Provide the [x, y] coordinate of the cell's center where the given text is located.  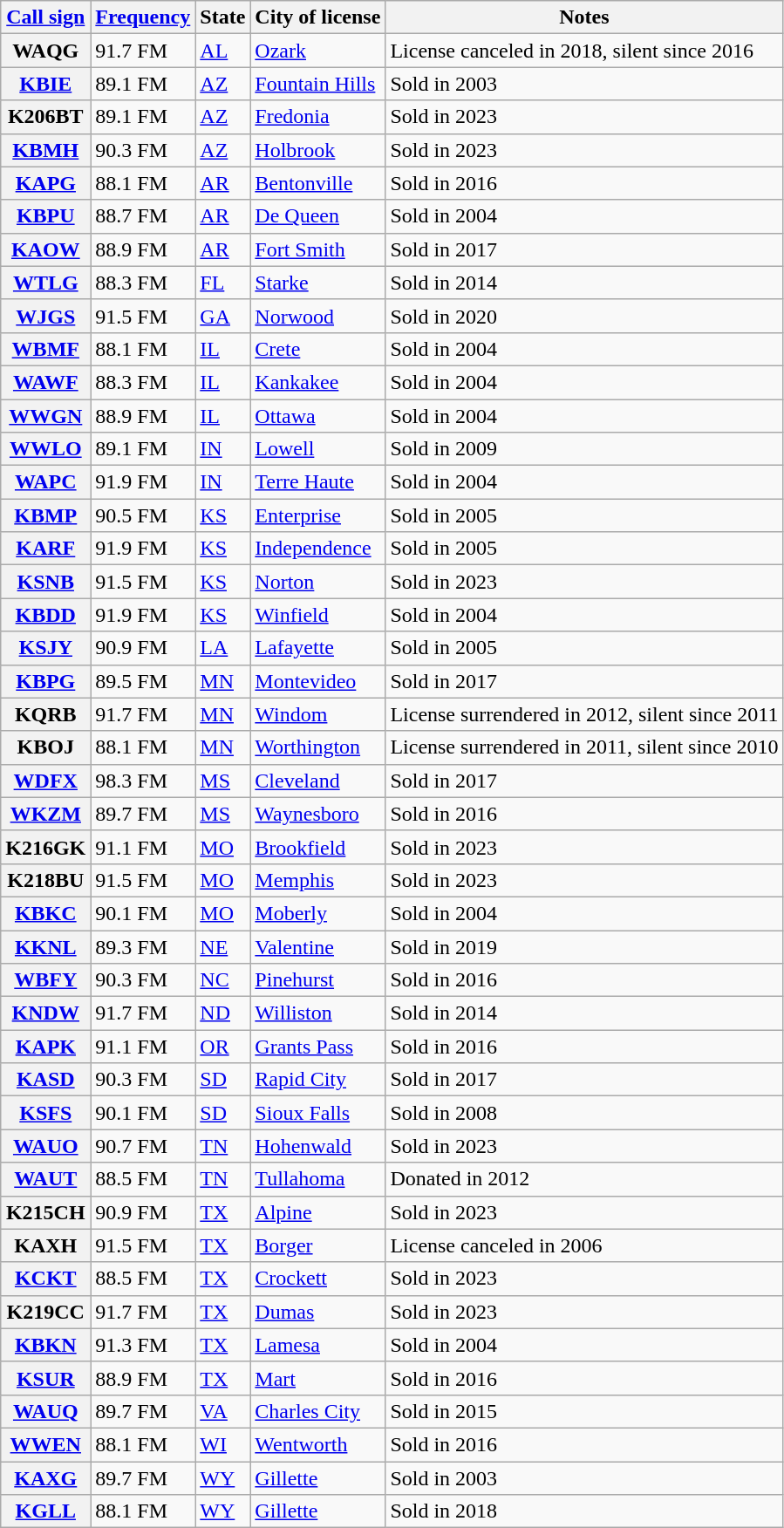
91.3 FM [143, 1345]
Sold in 2015 [584, 1411]
Kankakee [317, 382]
KBOJ [45, 747]
License canceled in 2006 [584, 1245]
K219CC [45, 1312]
KBKC [45, 913]
KAOW [45, 249]
KNDW [45, 1013]
KBPG [45, 681]
89.3 FM [143, 946]
KAPG [45, 183]
AL [223, 51]
Sioux Falls [317, 1113]
Fort Smith [317, 249]
Hohenwald [317, 1146]
KBKN [45, 1345]
WJGS [45, 316]
WAQG [45, 51]
WDFX [45, 781]
K206BT [45, 117]
VA [223, 1411]
KSJY [45, 648]
Norwood [317, 316]
WWEN [45, 1444]
KAPK [45, 1047]
FL [223, 283]
Fredonia [317, 117]
ND [223, 1013]
License surrendered in 2012, silent since 2011 [584, 714]
Worthington [317, 747]
KSNB [45, 582]
WAPC [45, 482]
WAWF [45, 382]
LA [223, 648]
Terre Haute [317, 482]
Moberly [317, 913]
KCKT [45, 1279]
Borger [317, 1245]
K216GK [45, 847]
Crockett [317, 1279]
Bentonville [317, 183]
Ottawa [317, 416]
Ozark [317, 51]
NC [223, 980]
Alpine [317, 1212]
State [223, 17]
Independence [317, 549]
Lowell [317, 449]
City of license [317, 17]
WTLG [45, 283]
WWLO [45, 449]
90.7 FM [143, 1146]
WKZM [45, 814]
Crete [317, 349]
Holbrook [317, 150]
Cleveland [317, 781]
Sold in 2018 [584, 1511]
Lamesa [317, 1345]
KBIE [45, 84]
KBMP [45, 515]
88.7 FM [143, 216]
K215CH [45, 1212]
GA [223, 316]
KSUR [45, 1378]
Sold in 2019 [584, 946]
KAXG [45, 1478]
Call sign [45, 17]
Winfield [317, 615]
Valentine [317, 946]
Sold in 2020 [584, 316]
Lafayette [317, 648]
KSFS [45, 1113]
WWGN [45, 416]
Memphis [317, 880]
90.5 FM [143, 515]
Dumas [317, 1312]
Notes [584, 17]
Mart [317, 1378]
Wentworth [317, 1444]
KQRB [45, 714]
NE [223, 946]
Tullahoma [317, 1179]
Rapid City [317, 1080]
Montevideo [317, 681]
Donated in 2012 [584, 1179]
Windom [317, 714]
De Queen [317, 216]
License canceled in 2018, silent since 2016 [584, 51]
Fountain Hills [317, 84]
KARF [45, 549]
KASD [45, 1080]
Pinehurst [317, 980]
Williston [317, 1013]
WBMF [45, 349]
WAUQ [45, 1411]
OR [223, 1047]
98.3 FM [143, 781]
Grants Pass [317, 1047]
KKNL [45, 946]
WAUT [45, 1179]
Waynesboro [317, 814]
Enterprise [317, 515]
Brookfield [317, 847]
KBMH [45, 150]
License surrendered in 2011, silent since 2010 [584, 747]
WAUO [45, 1146]
WBFY [45, 980]
KAXH [45, 1245]
Sold in 2008 [584, 1113]
Charles City [317, 1411]
Sold in 2009 [584, 449]
Norton [317, 582]
WI [223, 1444]
KBDD [45, 615]
Frequency [143, 17]
89.5 FM [143, 681]
KGLL [45, 1511]
Starke [317, 283]
K218BU [45, 880]
KBPU [45, 216]
